Locate the cell with the specified text and output its [X, Y] center coordinate. 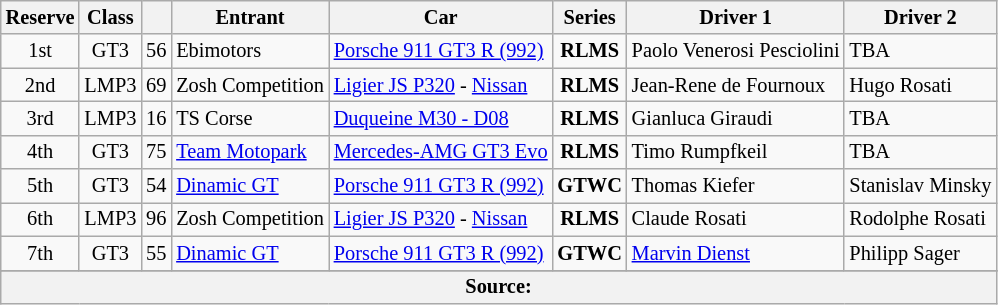
7th [40, 253]
Claude Rosati [736, 219]
Ebimotors [250, 51]
54 [156, 186]
55 [156, 253]
56 [156, 51]
Thomas Kiefer [736, 186]
Stanislav Minsky [920, 186]
6th [40, 219]
Marvin Dienst [736, 253]
Entrant [250, 17]
Driver 2 [920, 17]
Series [590, 17]
16 [156, 118]
Timo Rumpfkeil [736, 152]
Duqueine M30 - D08 [441, 118]
2nd [40, 85]
69 [156, 85]
Gianluca Giraudi [736, 118]
3rd [40, 118]
Hugo Rosati [920, 85]
Reserve [40, 17]
TS Corse [250, 118]
5th [40, 186]
96 [156, 219]
Driver 1 [736, 17]
1st [40, 51]
Source: [499, 287]
75 [156, 152]
Class [110, 17]
Philipp Sager [920, 253]
Rodolphe Rosati [920, 219]
Team Motopark [250, 152]
Paolo Venerosi Pesciolini [736, 51]
Car [441, 17]
Jean-Rene de Fournoux [736, 85]
4th [40, 152]
Mercedes-AMG GT3 Evo [441, 152]
